Return (x, y) of the center of cell containing provided text 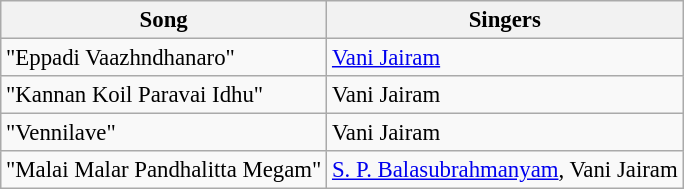
"Vennilave" (164, 133)
"Malai Malar Pandhalitta Megam" (164, 170)
"Eppadi Vaazhndhanaro" (164, 58)
Singers (505, 20)
S. P. Balasubrahmanyam, Vani Jairam (505, 170)
"Kannan Koil Paravai Idhu" (164, 95)
Song (164, 20)
